Identify which cell holds the provided text, then report its (X, Y) central coordinate. 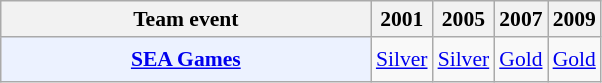
2001 (402, 19)
2005 (464, 19)
SEA Games (186, 60)
Team event (186, 19)
2007 (520, 19)
2009 (574, 19)
